Return the (X, Y) coordinate for the center point of the cell that contains the specified text.  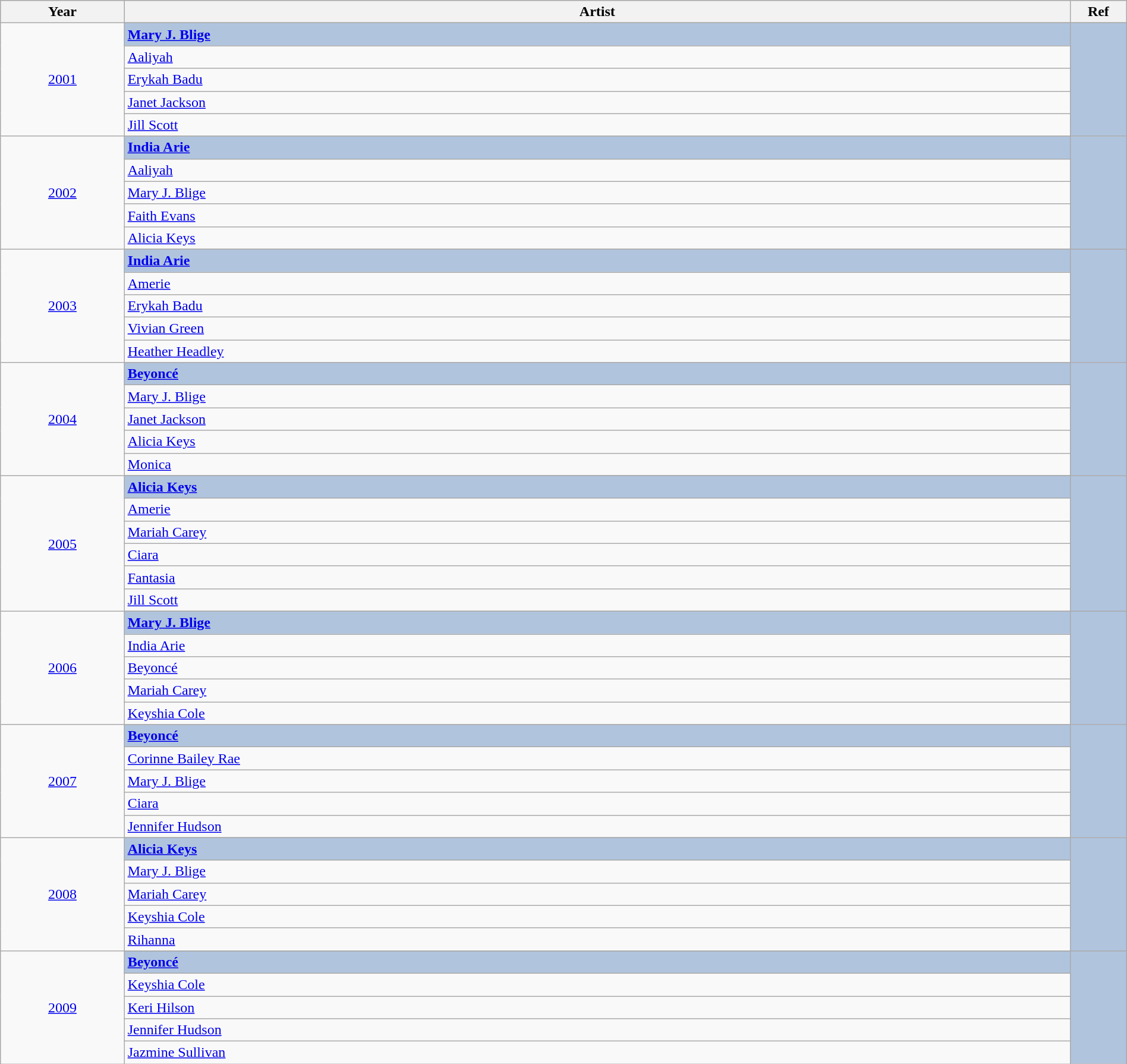
Faith Evans (597, 215)
2008 (62, 894)
2002 (62, 193)
2009 (62, 1007)
Heather Headley (597, 351)
Jazmine Sullivan (597, 1053)
Ref (1098, 12)
Year (62, 12)
2003 (62, 306)
2005 (62, 543)
2001 (62, 80)
Rihanna (597, 939)
2007 (62, 781)
Artist (597, 12)
2004 (62, 419)
Monica (597, 464)
2006 (62, 668)
Fantasia (597, 577)
Vivian Green (597, 329)
Keri Hilson (597, 1008)
Corinne Bailey Rae (597, 758)
